From the cell containing the given text, extract its center point as (X, Y) coordinate. 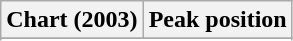
Chart (2003) (72, 20)
Peak position (218, 20)
